Provide the (x, y) coordinate of the cell's center where the given text is located.  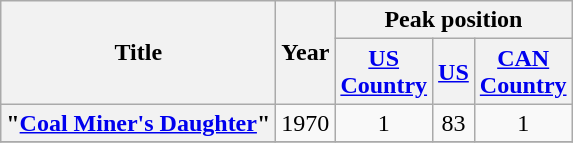
Title (138, 52)
"Coal Miner's Daughter" (138, 123)
CANCountry (523, 72)
US (454, 72)
USCountry (384, 72)
Year (306, 52)
Peak position (454, 20)
83 (454, 123)
1970 (306, 123)
